Search for the cell housing the specified text and yield its [X, Y] center coordinate. 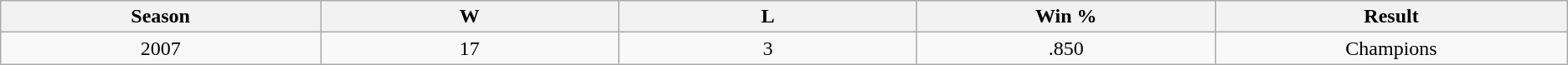
L [768, 17]
Season [161, 17]
3 [768, 48]
Champions [1391, 48]
.850 [1066, 48]
2007 [161, 48]
17 [469, 48]
Win % [1066, 17]
Result [1391, 17]
W [469, 17]
